Extract the [X, Y] coordinate from the center of the cell holding the provided text.  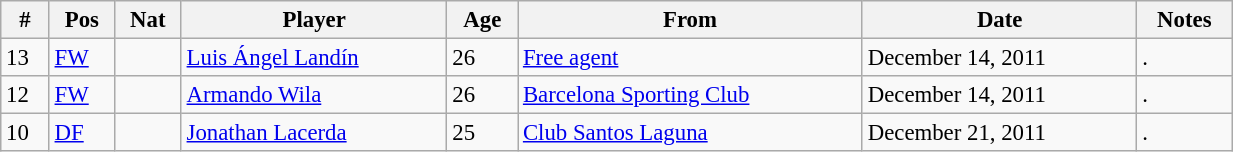
Free agent [690, 58]
Nat [148, 20]
Armando Wila [314, 95]
DF [82, 133]
Club Santos Laguna [690, 133]
December 21, 2011 [1000, 133]
13 [26, 58]
Jonathan Lacerda [314, 133]
Luis Ángel Landín [314, 58]
Pos [82, 20]
From [690, 20]
25 [482, 133]
10 [26, 133]
Age [482, 20]
Notes [1184, 20]
# [26, 20]
Player [314, 20]
Date [1000, 20]
Barcelona Sporting Club [690, 95]
12 [26, 95]
